Pinpoint the cell where the given text exists, returning its [X, Y] midpoint coordinate. 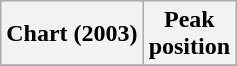
Peakposition [189, 34]
Chart (2003) [72, 34]
